Search for the cell housing the specified text and yield its [x, y] center coordinate. 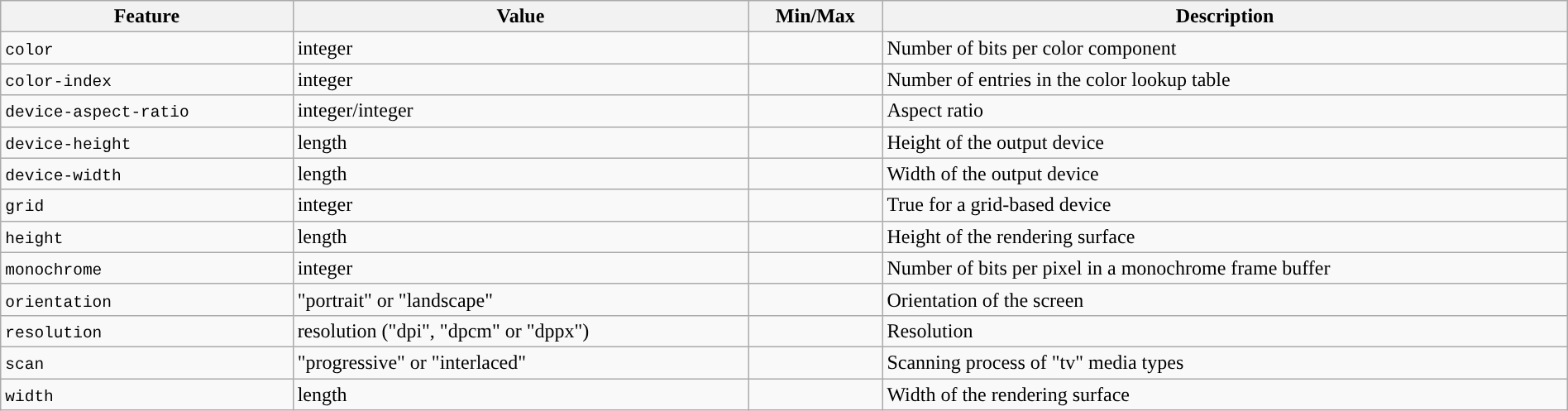
scan [147, 362]
Min/Max [815, 17]
Width of the output device [1225, 174]
Value [521, 17]
device-height [147, 142]
width [147, 394]
Resolution [1225, 331]
grid [147, 205]
Feature [147, 17]
resolution [147, 331]
resolution ("dpi", "dpcm" or "dppx") [521, 331]
color-index [147, 79]
Width of the rendering surface [1225, 394]
integer/integer [521, 111]
Description [1225, 17]
Orientation of the screen [1225, 299]
Scanning process of "tv" media types [1225, 362]
Height of the output device [1225, 142]
monochrome [147, 268]
True for a grid-based device [1225, 205]
device-width [147, 174]
Number of entries in the color lookup table [1225, 79]
Height of the rendering surface [1225, 237]
"progressive" or "interlaced" [521, 362]
Number of bits per pixel in a monochrome frame buffer [1225, 268]
Number of bits per color component [1225, 48]
orientation [147, 299]
"portrait" or "landscape" [521, 299]
Aspect ratio [1225, 111]
color [147, 48]
height [147, 237]
device-aspect-ratio [147, 111]
